Return (x, y) of the center of cell containing provided text 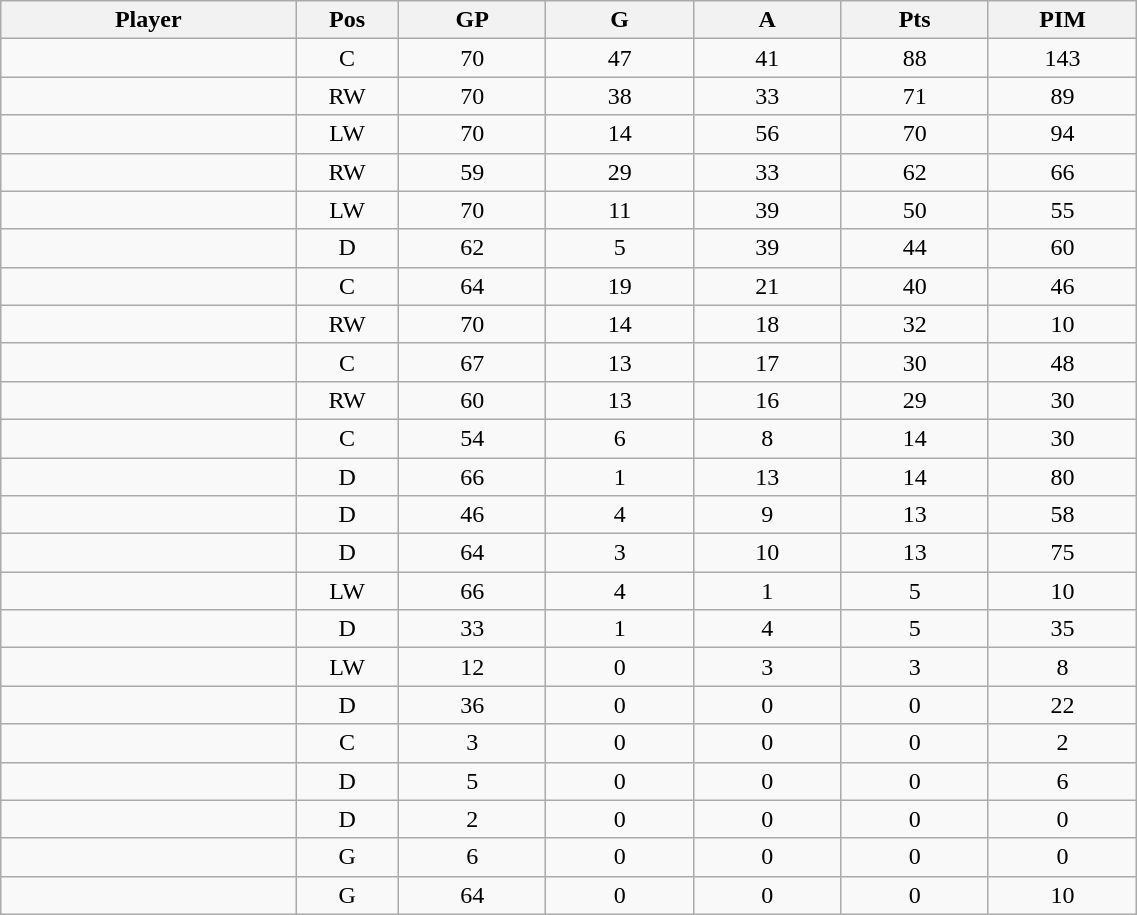
41 (766, 58)
36 (472, 705)
58 (1062, 515)
GP (472, 20)
Pos (348, 20)
12 (472, 667)
19 (620, 286)
56 (766, 134)
71 (914, 96)
Pts (914, 20)
40 (914, 286)
35 (1062, 629)
9 (766, 515)
16 (766, 400)
47 (620, 58)
Player (148, 20)
44 (914, 248)
89 (1062, 96)
55 (1062, 210)
11 (620, 210)
18 (766, 324)
143 (1062, 58)
22 (1062, 705)
75 (1062, 553)
PIM (1062, 20)
94 (1062, 134)
17 (766, 362)
A (766, 20)
54 (472, 438)
48 (1062, 362)
38 (620, 96)
67 (472, 362)
88 (914, 58)
32 (914, 324)
50 (914, 210)
21 (766, 286)
80 (1062, 477)
59 (472, 172)
